Scan for the cell matching the given text and deliver its (X, Y) coordinate at center. 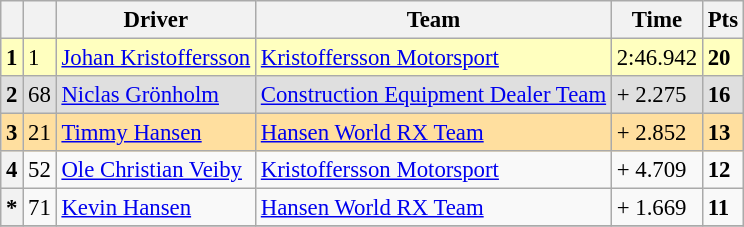
+ 2.275 (656, 95)
Pts (722, 20)
16 (722, 95)
+ 1.669 (656, 208)
11 (722, 208)
Driver (156, 20)
+ 4.709 (656, 170)
52 (40, 170)
21 (40, 133)
Niclas Grönholm (156, 95)
Ole Christian Veiby (156, 170)
Johan Kristoffersson (156, 58)
Timmy Hansen (156, 133)
+ 2.852 (656, 133)
* (12, 208)
2 (12, 95)
2:46.942 (656, 58)
20 (722, 58)
Team (433, 20)
3 (12, 133)
4 (12, 170)
Time (656, 20)
Construction Equipment Dealer Team (433, 95)
13 (722, 133)
71 (40, 208)
12 (722, 170)
Kevin Hansen (156, 208)
68 (40, 95)
